Return the [X, Y] coordinate for the center point of the cell that contains the specified text.  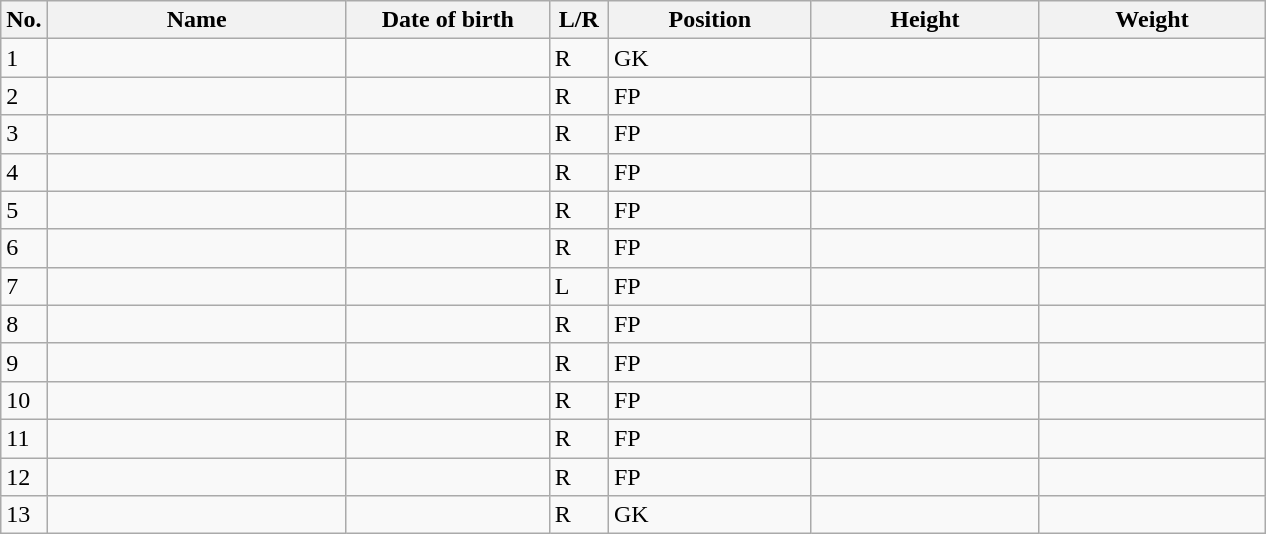
Name [196, 20]
4 [24, 172]
No. [24, 20]
3 [24, 134]
7 [24, 286]
10 [24, 400]
13 [24, 515]
5 [24, 210]
12 [24, 477]
Date of birth [448, 20]
9 [24, 362]
Height [924, 20]
1 [24, 58]
8 [24, 324]
11 [24, 438]
L/R [578, 20]
6 [24, 248]
Weight [1152, 20]
2 [24, 96]
L [578, 286]
Position [710, 20]
